Return the [x, y] coordinate for the center point of the cell that contains the specified text.  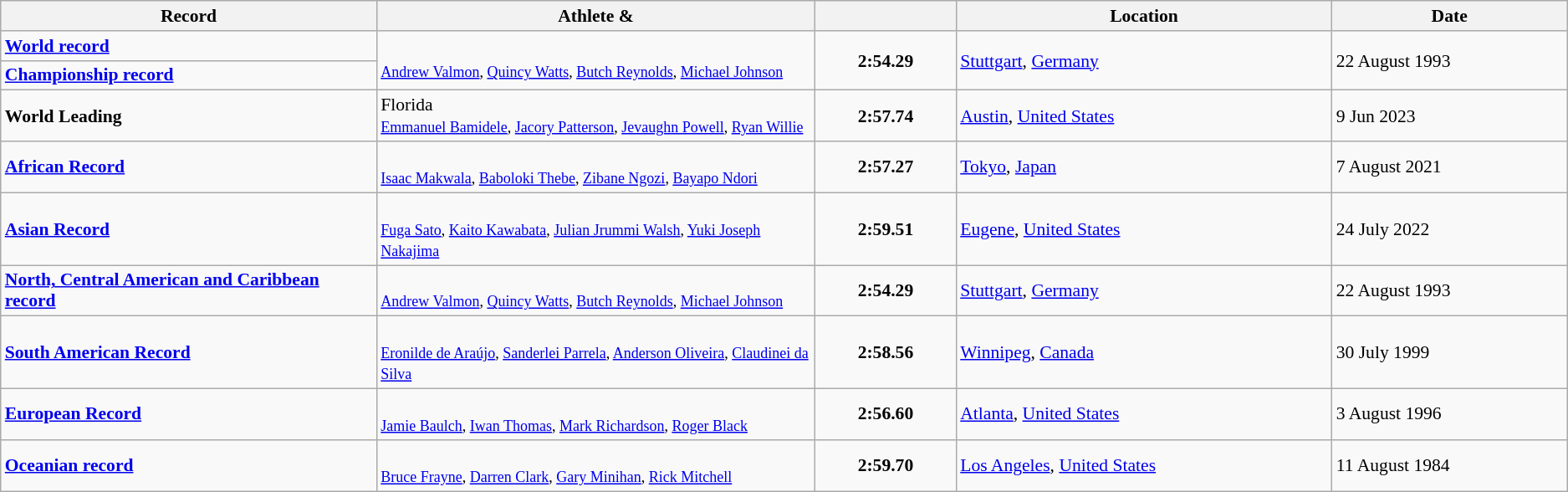
Jamie Baulch, Iwan Thomas, Mark Richardson, Roger Black [595, 415]
Winnipeg, Canada [1144, 353]
Tokyo, Japan [1144, 167]
9 Jun 2023 [1450, 115]
2:56.60 [886, 415]
Los Angeles, United States [1144, 465]
Asian Record [189, 229]
7 August 2021 [1450, 167]
Championship record [189, 75]
2:57.74 [886, 115]
Location [1144, 16]
24 July 2022 [1450, 229]
World record [189, 46]
Fuga Sato, Kaito Kawabata, Julian Jrummi Walsh, Yuki Joseph Nakajima [595, 229]
Eronilde de Araújo, Sanderlei Parrela, Anderson Oliveira, Claudinei da Silva [595, 353]
Austin, United States [1144, 115]
FloridaEmmanuel Bamidele, Jacory Patterson, Jevaughn Powell, Ryan Willie [595, 115]
Athlete & [595, 16]
30 July 1999 [1450, 353]
North, Central American and Caribbean record [189, 291]
2:57.27 [886, 167]
African Record [189, 167]
Eugene, United States [1144, 229]
Date [1450, 16]
2:59.51 [886, 229]
Bruce Frayne, Darren Clark, Gary Minihan, Rick Mitchell [595, 465]
Atlanta, United States [1144, 415]
Record [189, 16]
Isaac Makwala, Baboloki Thebe, Zibane Ngozi, Bayapo Ndori [595, 167]
European Record [189, 415]
Oceanian record [189, 465]
World Leading [189, 115]
South American Record [189, 353]
11 August 1984 [1450, 465]
2:58.56 [886, 353]
2:59.70 [886, 465]
3 August 1996 [1450, 415]
